Capture the cell that displays the provided text and extract its [X, Y] central coordinate. 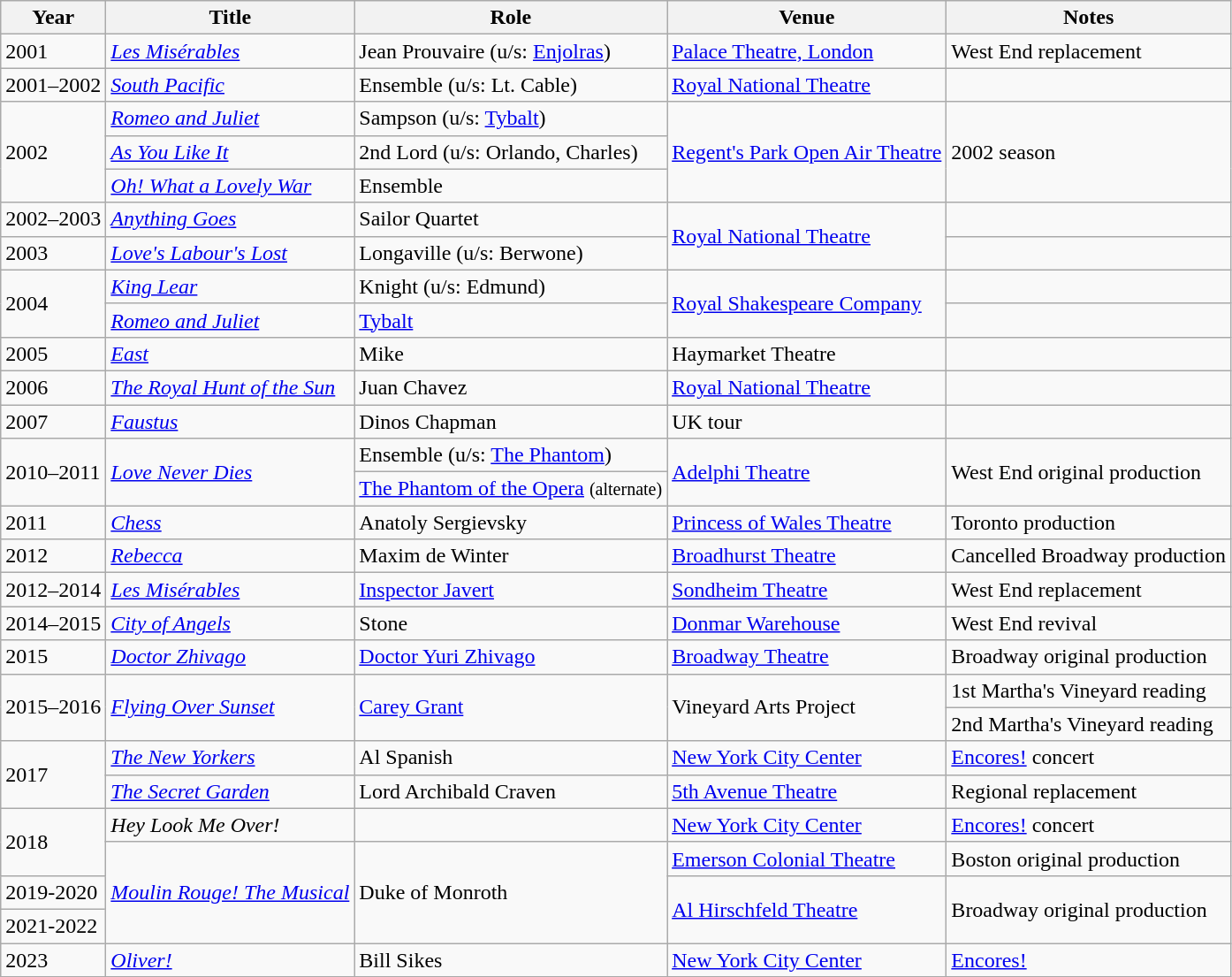
2nd Martha's Vineyard reading [1089, 724]
Bill Sikes [511, 959]
UK tour [807, 422]
West End original production [1089, 472]
South Pacific [230, 85]
2004 [53, 303]
Rebecca [230, 556]
2007 [53, 422]
City of Angels [230, 623]
2015 [53, 657]
Regent's Park Open Air Theatre [807, 152]
2021-2022 [53, 926]
King Lear [230, 286]
Sailor Quartet [511, 219]
Knight (u/s: Edmund) [511, 286]
1st Martha's Vineyard reading [1089, 691]
2015–2016 [53, 707]
Anatoly Sergievsky [511, 523]
Oh! What a Lovely War [230, 186]
Ensemble (u/s: Lt. Cable) [511, 85]
2023 [53, 959]
Notes [1089, 18]
2002–2003 [53, 219]
Toronto production [1089, 523]
Lord Archibald Craven [511, 791]
2006 [53, 387]
East [230, 354]
Haymarket Theatre [807, 354]
2012 [53, 556]
Emerson Colonial Theatre [807, 859]
Juan Chavez [511, 387]
Doctor Yuri Zhivago [511, 657]
Maxim de Winter [511, 556]
Cancelled Broadway production [1089, 556]
Donmar Warehouse [807, 623]
Love Never Dies [230, 472]
2002 [53, 152]
Stone [511, 623]
Princess of Wales Theatre [807, 523]
Title [230, 18]
Role [511, 18]
Adelphi Theatre [807, 472]
Oliver! [230, 959]
Broadway Theatre [807, 657]
Royal Shakespeare Company [807, 303]
Jean Prouvaire (u/s: Enjolras) [511, 51]
Year [53, 18]
2019-2020 [53, 892]
Anything Goes [230, 219]
2011 [53, 523]
Love's Labour's Lost [230, 253]
Vineyard Arts Project [807, 707]
Inspector Javert [511, 590]
Broadhurst Theatre [807, 556]
2003 [53, 253]
Duke of Monroth [511, 892]
Ensemble (u/s: The Phantom) [511, 455]
2014–2015 [53, 623]
2001–2002 [53, 85]
The Royal Hunt of the Sun [230, 387]
The Secret Garden [230, 791]
2002 season [1089, 152]
Sampson (u/s: Tybalt) [511, 118]
Moulin Rouge! The Musical [230, 892]
2nd Lord (u/s: Orlando, Charles) [511, 152]
2018 [53, 842]
2005 [53, 354]
Carey Grant [511, 707]
Venue [807, 18]
Encores! [1089, 959]
West End revival [1089, 623]
As You Like It [230, 152]
Longaville (u/s: Berwone) [511, 253]
Al Hirschfeld Theatre [807, 909]
Regional replacement [1089, 791]
Ensemble [511, 186]
5th Avenue Theatre [807, 791]
Flying Over Sunset [230, 707]
Faustus [230, 422]
Hey Look Me Over! [230, 825]
Palace Theatre, London [807, 51]
The New Yorkers [230, 758]
Chess [230, 523]
The Phantom of the Opera (alternate) [511, 489]
2010–2011 [53, 472]
Al Spanish [511, 758]
Mike [511, 354]
Boston original production [1089, 859]
Doctor Zhivago [230, 657]
2012–2014 [53, 590]
2001 [53, 51]
Tybalt [511, 320]
Dinos Chapman [511, 422]
Sondheim Theatre [807, 590]
2017 [53, 775]
